Detect which cell encompasses the target text, then output its [X, Y] center coordinate. 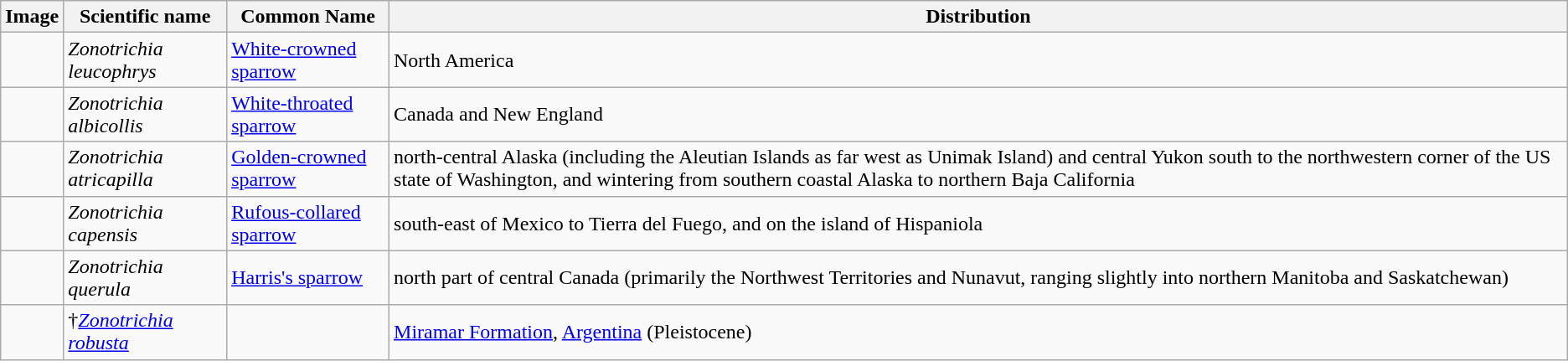
White-crowned sparrow [308, 60]
Zonotrichia atricapilla [146, 169]
Zonotrichia leucophrys [146, 60]
North America [978, 60]
†Zonotrichia robusta [146, 332]
Harris's sparrow [308, 278]
Image [32, 17]
Scientific name [146, 17]
Rufous-collared sparrow [308, 223]
Zonotrichia querula [146, 278]
Common Name [308, 17]
Golden-crowned sparrow [308, 169]
Miramar Formation, Argentina (Pleistocene) [978, 332]
Zonotrichia albicollis [146, 114]
north part of central Canada (primarily the Northwest Territories and Nunavut, ranging slightly into northern Manitoba and Saskatchewan) [978, 278]
south-east of Mexico to Tierra del Fuego, and on the island of Hispaniola [978, 223]
White-throated sparrow [308, 114]
Canada and New England [978, 114]
Zonotrichia capensis [146, 223]
Distribution [978, 17]
